Output the (X, Y) coordinate of the center of the cell containing the given text.  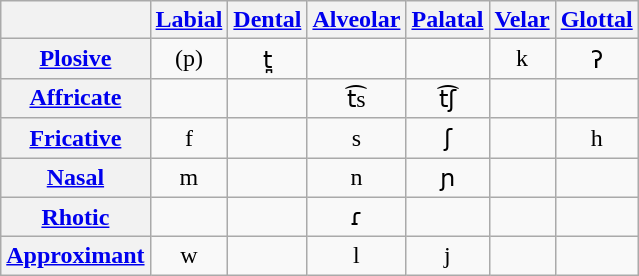
Rhotic (76, 217)
t͡ʃ (448, 98)
t͡s (356, 98)
Alveolar (356, 20)
ɲ (448, 178)
Plosive (76, 59)
n (356, 178)
f (189, 138)
w (189, 256)
Fricative (76, 138)
k (522, 59)
Dental (268, 20)
Velar (522, 20)
Glottal (596, 20)
ʃ (448, 138)
l (356, 256)
Nasal (76, 178)
m (189, 178)
j (448, 256)
t̪ (268, 59)
ʔ (596, 59)
h (596, 138)
Labial (189, 20)
Affricate (76, 98)
ɾ (356, 217)
Approximant (76, 256)
(p) (189, 59)
Palatal (448, 20)
s (356, 138)
